Identify which cell holds the provided text, then report its (x, y) central coordinate. 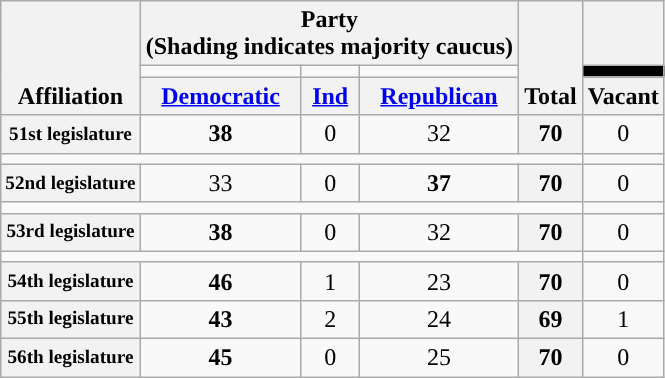
54th legislature (70, 281)
2 (330, 319)
52nd legislature (70, 183)
23 (438, 281)
53rd legislature (70, 232)
69 (551, 319)
24 (438, 319)
56th legislature (70, 357)
Vacant (623, 96)
Affiliation (70, 58)
46 (220, 281)
Republican (438, 96)
Party (Shading indicates majority caucus) (329, 34)
45 (220, 357)
51st legislature (70, 134)
25 (438, 357)
33 (220, 183)
Ind (330, 96)
37 (438, 183)
Democratic (220, 96)
55th legislature (70, 319)
43 (220, 319)
Total (551, 58)
